Detect which cell encompasses the target text, then output its (X, Y) center coordinate. 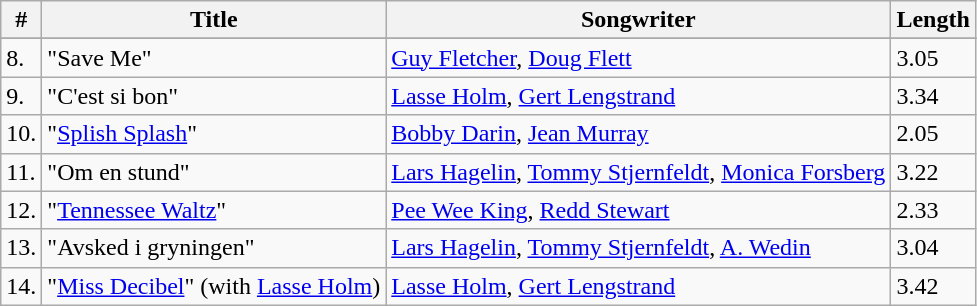
Bobby Darin, Jean Murray (638, 134)
Songwriter (638, 20)
Title (214, 20)
Length (933, 20)
"Miss Decibel" (with Lasse Holm) (214, 286)
"Save Me" (214, 58)
13. (22, 248)
3.34 (933, 96)
9. (22, 96)
"Avsked i gryningen" (214, 248)
Lars Hagelin, Tommy Stjernfeldt, A. Wedin (638, 248)
"C'est si bon" (214, 96)
11. (22, 172)
Guy Fletcher, Doug Flett (638, 58)
3.05 (933, 58)
3.04 (933, 248)
3.42 (933, 286)
12. (22, 210)
# (22, 20)
10. (22, 134)
Lars Hagelin, Tommy Stjernfeldt, Monica Forsberg (638, 172)
2.33 (933, 210)
2.05 (933, 134)
"Tennessee Waltz" (214, 210)
8. (22, 58)
"Om en stund" (214, 172)
3.22 (933, 172)
Pee Wee King, Redd Stewart (638, 210)
14. (22, 286)
"Splish Splash" (214, 134)
